Detect which cell encompasses the target text, then output its (X, Y) center coordinate. 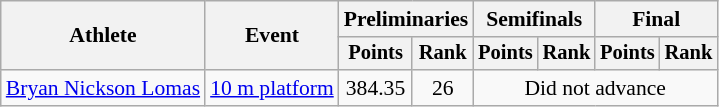
Did not advance (595, 88)
Final (656, 19)
Bryan Nickson Lomas (103, 88)
384.35 (376, 88)
Event (272, 36)
Semifinals (534, 19)
Athlete (103, 36)
26 (442, 88)
10 m platform (272, 88)
Preliminaries (406, 19)
